Locate the cell with the specified text and output its (X, Y) center coordinate. 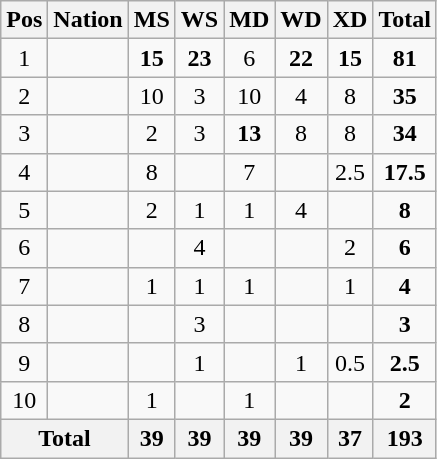
37 (350, 438)
22 (301, 58)
5 (24, 210)
0.5 (350, 362)
23 (199, 58)
XD (350, 20)
Pos (24, 20)
193 (405, 438)
35 (405, 96)
13 (250, 134)
MS (152, 20)
MD (250, 20)
WD (301, 20)
Nation (88, 20)
34 (405, 134)
81 (405, 58)
9 (24, 362)
WS (199, 20)
17.5 (405, 172)
